Extract the (x, y) coordinate from the center of the cell holding the provided text.  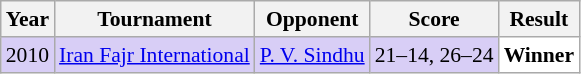
Tournament (154, 19)
P. V. Sindhu (312, 55)
Opponent (312, 19)
21–14, 26–24 (434, 55)
Score (434, 19)
Result (540, 19)
Year (28, 19)
Iran Fajr International (154, 55)
2010 (28, 55)
Winner (540, 55)
